Capture the cell that displays the provided text and extract its (X, Y) central coordinate. 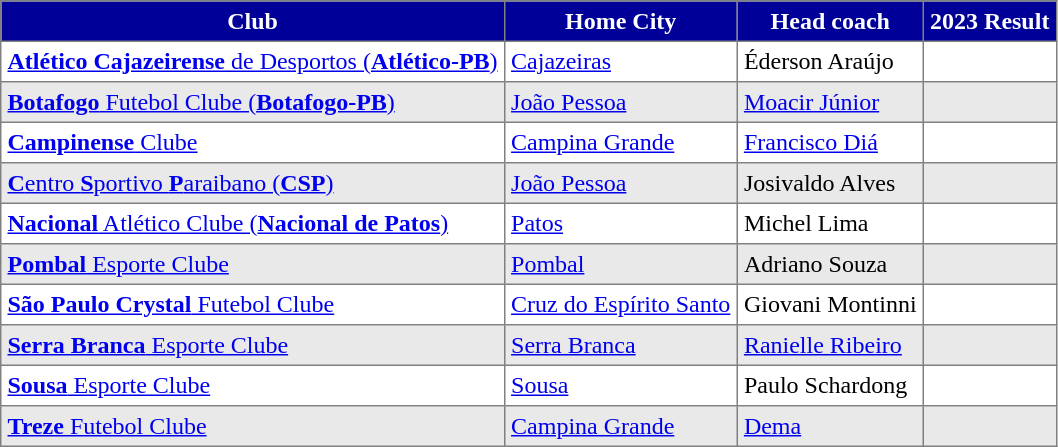
Home City (620, 21)
Josivaldo Alves (830, 183)
Moacir Júnior (830, 102)
Giovani Montinni (830, 304)
Sousa Esporte Clube (253, 385)
Éderson Araújo (830, 61)
Paulo Schardong (830, 385)
Ranielle Ribeiro (830, 345)
Pombal Esporte Clube (253, 264)
Sousa (620, 385)
2023 Result (990, 21)
Serra Branca Esporte Clube (253, 345)
Michel Lima (830, 223)
Campinense Clube (253, 142)
Atlético Cajazeirense de Desportos (Atlético-PB) (253, 61)
Nacional Atlético Clube (Nacional de Patos) (253, 223)
Cajazeiras (620, 61)
Head coach (830, 21)
São Paulo Crystal Futebol Clube (253, 304)
Dema (830, 426)
Pombal (620, 264)
Adriano Souza (830, 264)
Club (253, 21)
Patos (620, 223)
Serra Branca (620, 345)
Botafogo Futebol Clube (Botafogo-PB) (253, 102)
Francisco Diá (830, 142)
Cruz do Espírito Santo (620, 304)
Centro Sportivo Paraibano (CSP) (253, 183)
Treze Futebol Clube (253, 426)
